Capture the cell that displays the provided text and extract its [x, y] central coordinate. 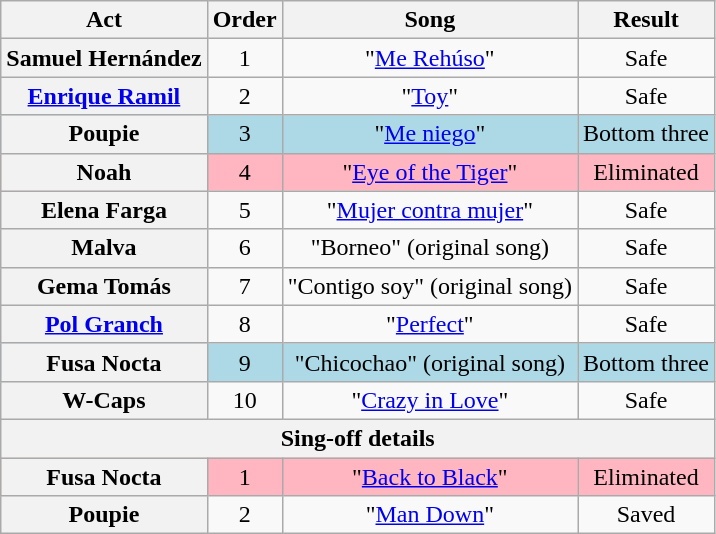
Sing-off details [358, 438]
"Man Down" [430, 515]
"Toy" [430, 96]
3 [244, 134]
Gema Tomás [104, 286]
Song [430, 20]
Pol Granch [104, 324]
"Chicochao" (original song) [430, 362]
"Crazy in Love" [430, 400]
"Perfect" [430, 324]
Noah [104, 172]
Act [104, 20]
"Contigo soy" (original song) [430, 286]
"Me Rehúso" [430, 58]
Saved [646, 515]
"Eye of the Tiger" [430, 172]
"Back to Black" [430, 477]
10 [244, 400]
Elena Farga [104, 210]
W-Caps [104, 400]
"Me niego" [430, 134]
Result [646, 20]
Samuel Hernández [104, 58]
4 [244, 172]
"Borneo" (original song) [430, 248]
7 [244, 286]
6 [244, 248]
Malva [104, 248]
5 [244, 210]
Order [244, 20]
Enrique Ramil [104, 96]
"Mujer contra mujer" [430, 210]
8 [244, 324]
9 [244, 362]
